Provide the [x, y] coordinate of the cell's center where the given text is located.  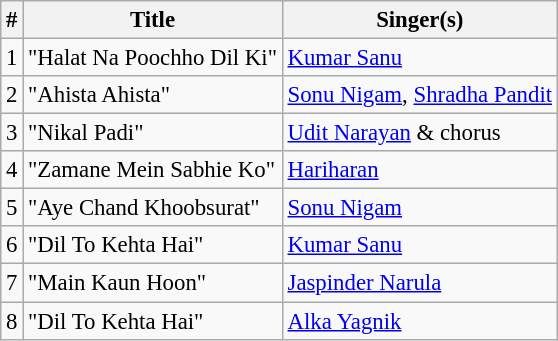
"Halat Na Poochho Dil Ki" [153, 58]
"Ahista Ahista" [153, 95]
Jaspinder Narula [420, 283]
"Aye Chand Khoobsurat" [153, 208]
8 [12, 321]
Sonu Nigam [420, 208]
7 [12, 283]
Sonu Nigam, Shradha Pandit [420, 95]
4 [12, 170]
3 [12, 133]
Title [153, 20]
"Nikal Padi" [153, 133]
2 [12, 95]
5 [12, 208]
6 [12, 245]
"Main Kaun Hoon" [153, 283]
1 [12, 58]
Udit Narayan & chorus [420, 133]
# [12, 20]
Singer(s) [420, 20]
Hariharan [420, 170]
Alka Yagnik [420, 321]
"Zamane Mein Sabhie Ko" [153, 170]
